Detect which cell encompasses the target text, then output its (X, Y) center coordinate. 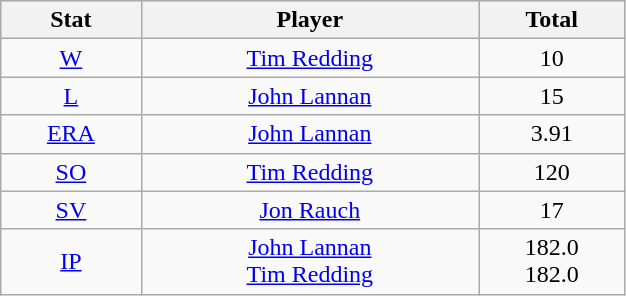
Stat (71, 20)
SO (71, 172)
182.0182.0 (552, 262)
ERA (71, 134)
15 (552, 96)
John LannanTim Redding (310, 262)
Total (552, 20)
120 (552, 172)
Player (310, 20)
17 (552, 210)
Jon Rauch (310, 210)
SV (71, 210)
W (71, 58)
10 (552, 58)
L (71, 96)
IP (71, 262)
3.91 (552, 134)
